Return [X, Y] of the center of cell containing provided text 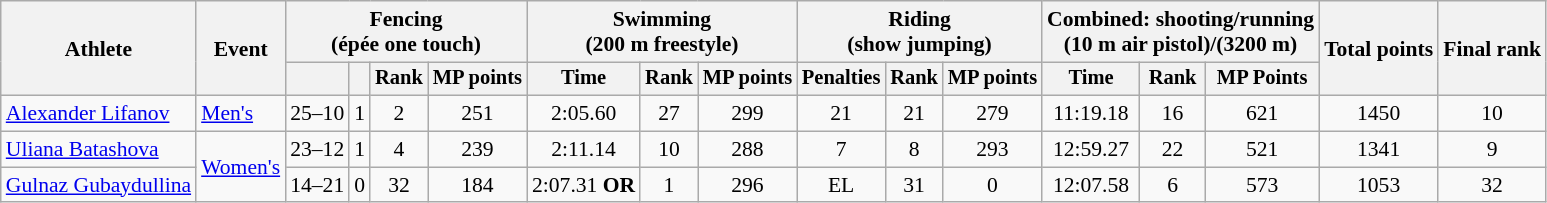
9 [1492, 150]
296 [748, 185]
12:59.27 [1091, 150]
11:19.18 [1091, 114]
Men's [240, 114]
288 [748, 150]
2:11.14 [584, 150]
EL [841, 185]
31 [914, 185]
Alexander Lifanov [98, 114]
621 [1262, 114]
8 [914, 150]
23–12 [317, 150]
12:07.58 [1091, 185]
521 [1262, 150]
2:05.60 [584, 114]
Combined: shooting/running(10 m air pistol)/(3200 m) [1180, 32]
573 [1262, 185]
Gulnaz Gubaydullina [98, 185]
14–21 [317, 185]
7 [841, 150]
279 [992, 114]
184 [478, 185]
27 [669, 114]
Event [240, 48]
6 [1172, 185]
4 [399, 150]
Final rank [1492, 48]
293 [992, 150]
1053 [1378, 185]
239 [478, 150]
Total points [1378, 48]
Uliana Batashova [98, 150]
Fencing(épée one touch) [406, 32]
1341 [1378, 150]
Athlete [98, 48]
2 [399, 114]
2:07.31 OR [584, 185]
Penalties [841, 79]
22 [1172, 150]
1450 [1378, 114]
299 [748, 114]
Riding(show jumping) [920, 32]
MP Points [1262, 79]
16 [1172, 114]
Women's [240, 168]
251 [478, 114]
Swimming(200 m freestyle) [662, 32]
25–10 [317, 114]
